Return [X, Y] of the center of cell containing provided text 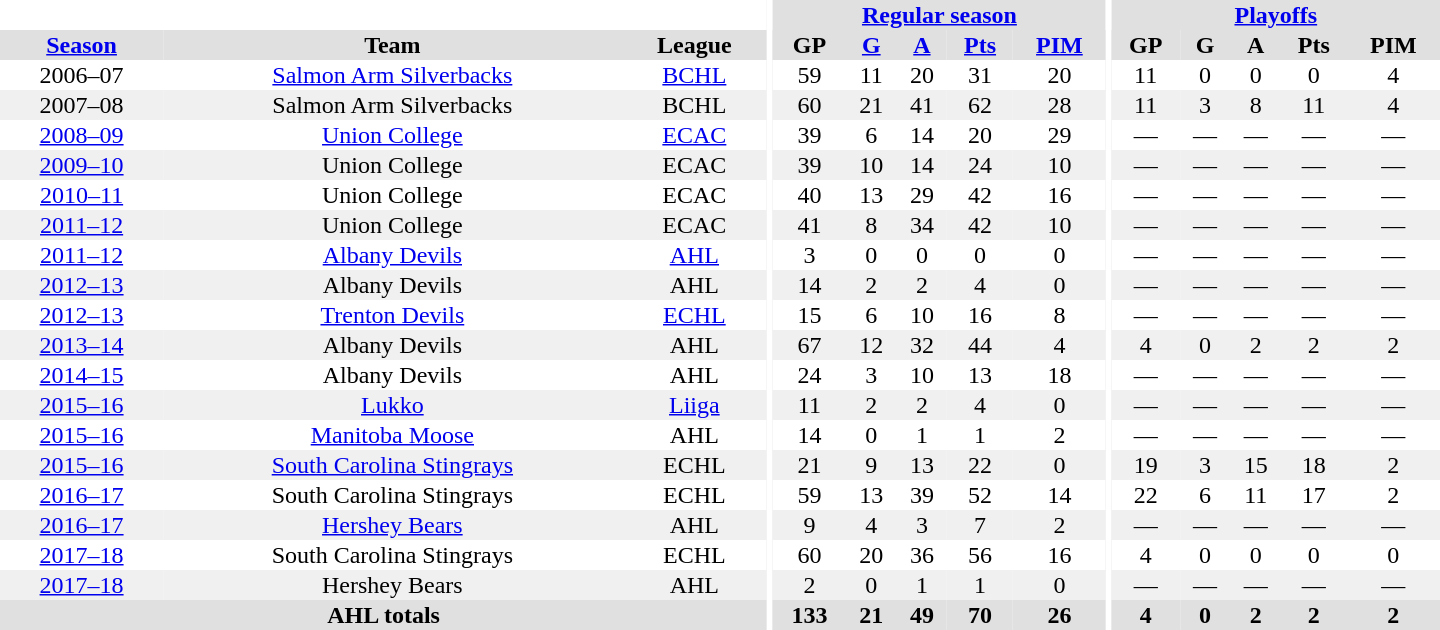
2013–14 [82, 345]
2010–11 [82, 195]
2014–15 [82, 375]
Trenton Devils [392, 315]
62 [980, 105]
Season [82, 45]
2007–08 [82, 105]
League [695, 45]
52 [980, 495]
26 [1060, 615]
Lukko [392, 405]
44 [980, 345]
49 [922, 615]
67 [810, 345]
12 [872, 345]
28 [1060, 105]
70 [980, 615]
133 [810, 615]
31 [980, 75]
32 [922, 345]
19 [1146, 465]
Manitoba Moose [392, 435]
17 [1314, 495]
2008–09 [82, 135]
56 [980, 555]
Playoffs [1276, 15]
2006–07 [82, 75]
34 [922, 225]
AHL totals [384, 615]
7 [980, 525]
36 [922, 555]
Regular season [940, 15]
Liiga [695, 405]
40 [810, 195]
Team [392, 45]
2009–10 [82, 165]
